Extract the [X, Y] coordinate from the center of the cell holding the provided text.  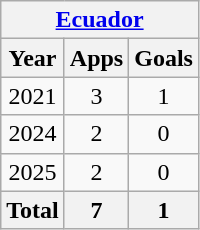
2025 [33, 172]
7 [96, 210]
Year [33, 58]
3 [96, 96]
2024 [33, 134]
Total [33, 210]
Goals [164, 58]
Ecuador [100, 20]
Apps [96, 58]
2021 [33, 96]
